Detect which cell encompasses the target text, then output its [X, Y] center coordinate. 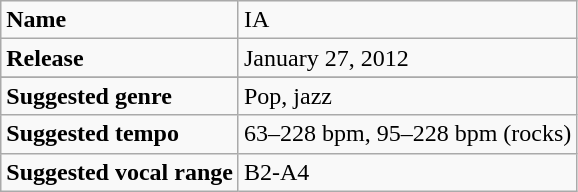
IA [407, 20]
Suggested genre [120, 96]
Name [120, 20]
Release [120, 58]
63–228 bpm, 95–228 bpm (rocks) [407, 134]
Pop, jazz [407, 96]
Suggested vocal range [120, 172]
B2-A4 [407, 172]
Suggested tempo [120, 134]
January 27, 2012 [407, 58]
